Identify which cell holds the provided text, then report its (x, y) central coordinate. 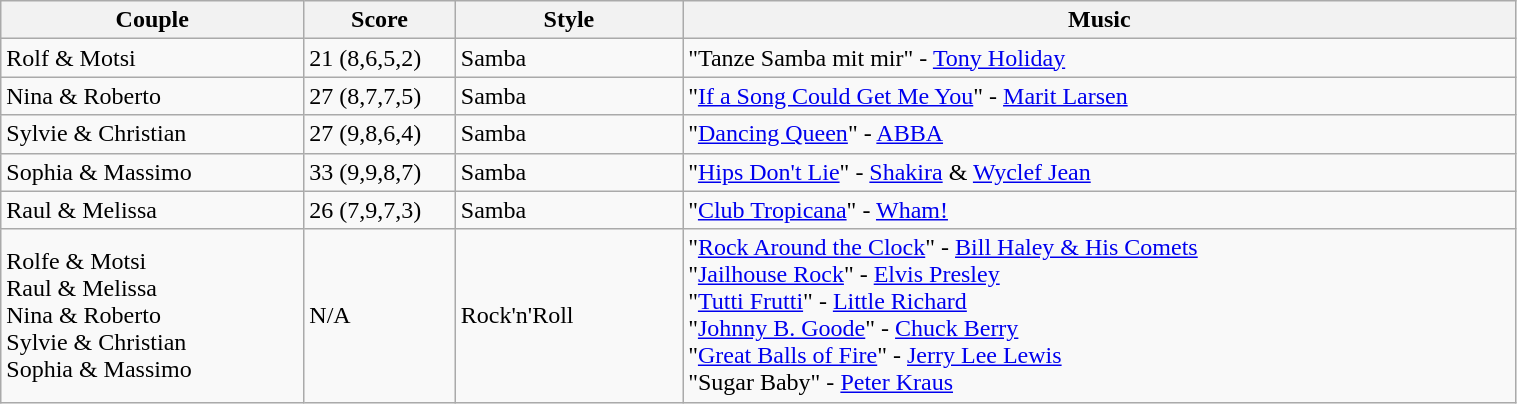
Nina & Roberto (152, 96)
Sophia & Massimo (152, 172)
Raul & Melissa (152, 210)
Rolfe & MotsiRaul & MelissaNina & RobertoSylvie & ChristianSophia & Massimo (152, 316)
Music (1100, 20)
Style (568, 20)
Score (380, 20)
"Dancing Queen" - ABBA (1100, 134)
33 (9,9,8,7) (380, 172)
26 (7,9,7,3) (380, 210)
"Tanze Samba mit mir" - Tony Holiday (1100, 58)
N/A (380, 316)
Rock'n'Roll (568, 316)
Sylvie & Christian (152, 134)
Couple (152, 20)
Rolf & Motsi (152, 58)
"Club Tropicana" - Wham! (1100, 210)
"If a Song Could Get Me You" - Marit Larsen (1100, 96)
"Hips Don't Lie" - Shakira & Wyclef Jean (1100, 172)
27 (8,7,7,5) (380, 96)
21 (8,6,5,2) (380, 58)
27 (9,8,6,4) (380, 134)
